Pinpoint the cell where the given text exists, returning its [X, Y] midpoint coordinate. 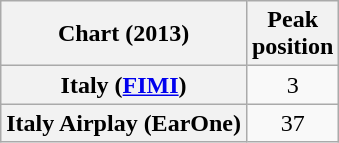
Italy (FIMI) [124, 85]
Italy Airplay (EarOne) [124, 123]
Chart (2013) [124, 34]
Peakposition [292, 34]
37 [292, 123]
3 [292, 85]
